From the cell containing the given text, extract its center point as (x, y) coordinate. 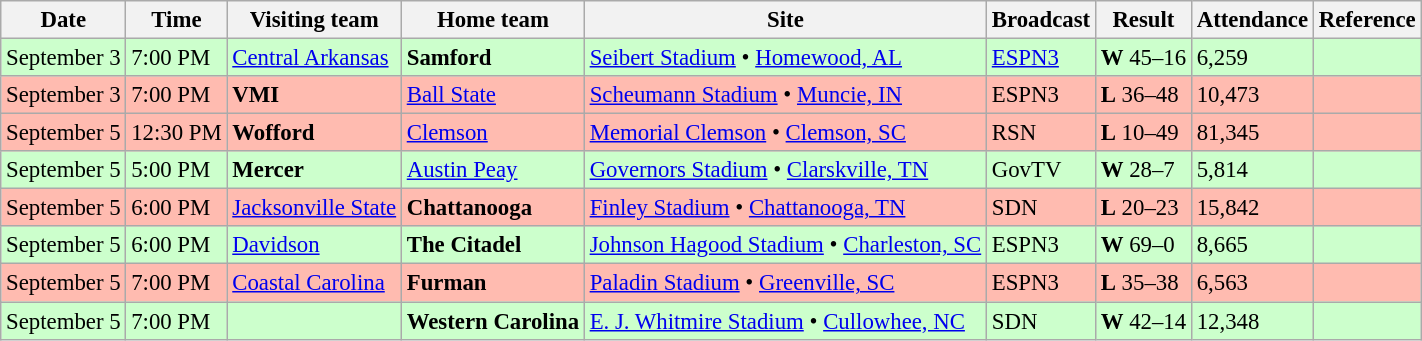
VMI (314, 95)
W 42–14 (1143, 321)
Furman (492, 283)
8,665 (1252, 245)
Reference (1367, 20)
Ball State (492, 95)
Chattanooga (492, 208)
Mercer (314, 170)
Visiting team (314, 20)
Central Arkansas (314, 58)
L 36–48 (1143, 95)
Jacksonville State (314, 208)
Governors Stadium • Clarskville, TN (785, 170)
81,345 (1252, 133)
L 35–38 (1143, 283)
RSN (1040, 133)
Result (1143, 20)
Davidson (314, 245)
Coastal Carolina (314, 283)
6,563 (1252, 283)
The Citadel (492, 245)
W 45–16 (1143, 58)
W 28–7 (1143, 170)
Attendance (1252, 20)
Western Carolina (492, 321)
10,473 (1252, 95)
L 20–23 (1143, 208)
GovTV (1040, 170)
E. J. Whitmire Stadium • Cullowhee, NC (785, 321)
Time (176, 20)
5:00 PM (176, 170)
Date (64, 20)
Seibert Stadium • Homewood, AL (785, 58)
5,814 (1252, 170)
Paladin Stadium • Greenville, SC (785, 283)
Samford (492, 58)
Johnson Hagood Stadium • Charleston, SC (785, 245)
Memorial Clemson • Clemson, SC (785, 133)
Broadcast (1040, 20)
Austin Peay (492, 170)
L 10–49 (1143, 133)
W 69–0 (1143, 245)
12,348 (1252, 321)
12:30 PM (176, 133)
Scheumann Stadium • Muncie, IN (785, 95)
Clemson (492, 133)
Site (785, 20)
15,842 (1252, 208)
Wofford (314, 133)
Home team (492, 20)
Finley Stadium • Chattanooga, TN (785, 208)
6,259 (1252, 58)
